For the text-containing cell, return its midpoint in [X, Y] coordinate format. 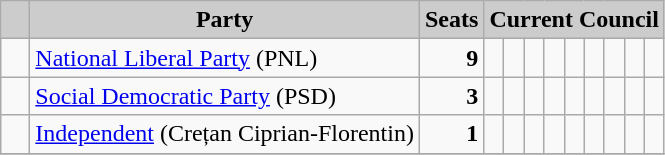
Party [225, 20]
Social Democratic Party (PSD) [225, 96]
Current Council [574, 20]
3 [451, 96]
National Liberal Party (PNL) [225, 58]
1 [451, 134]
9 [451, 58]
Independent (Crețan Ciprian-Florentin) [225, 134]
Seats [451, 20]
